Capture the cell that displays the provided text and extract its [x, y] central coordinate. 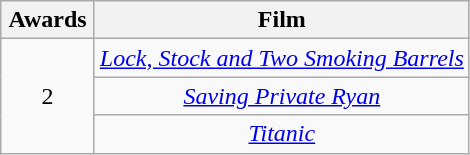
2 [48, 96]
Titanic [282, 134]
Lock, Stock and Two Smoking Barrels [282, 58]
Film [282, 20]
Awards [48, 20]
Saving Private Ryan [282, 96]
